Determine the (X, Y) coordinate at the center of the cell enclosing the given text.  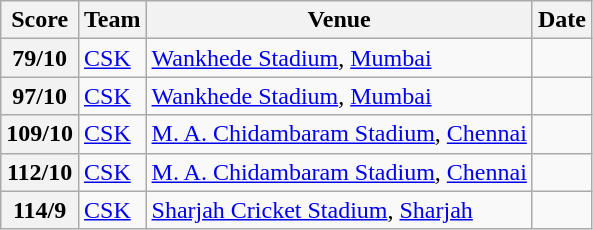
Venue (339, 20)
Date (562, 20)
Team (112, 20)
97/10 (40, 96)
79/10 (40, 58)
Score (40, 20)
114/9 (40, 210)
Sharjah Cricket Stadium, Sharjah (339, 210)
112/10 (40, 172)
109/10 (40, 134)
